Scan for the cell matching the given text and deliver its (X, Y) coordinate at center. 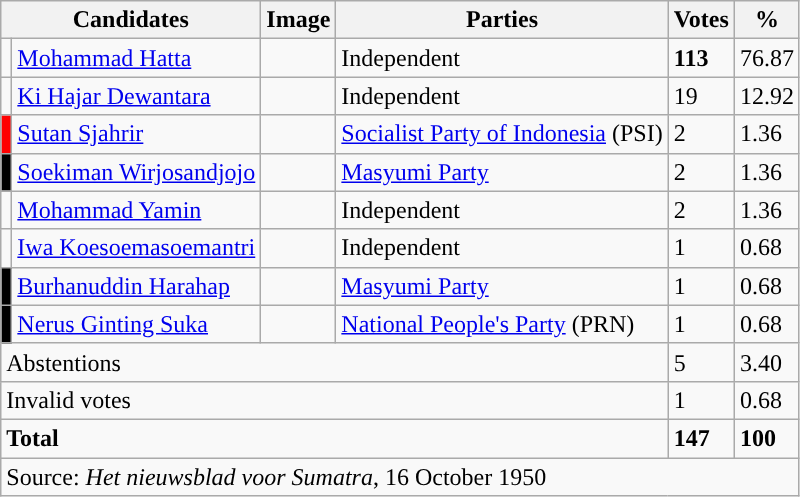
3.40 (766, 362)
Total (334, 438)
113 (701, 58)
5 (701, 362)
Abstentions (334, 362)
Source: Het nieuwsblad voor Sumatra, 16 October 1950 (400, 477)
Mohammad Yamin (136, 210)
Invalid votes (334, 400)
Nerus Ginting Suka (136, 324)
Iwa Koesoemasoemantri (136, 248)
Socialist Party of Indonesia (PSI) (502, 134)
12.92 (766, 96)
Soekiman Wirjosandjojo (136, 172)
Ki Hajar Dewantara (136, 96)
Burhanuddin Harahap (136, 286)
76.87 (766, 58)
National People's Party (PRN) (502, 324)
Votes (701, 20)
147 (701, 438)
Candidates (131, 20)
Sutan Sjahrir (136, 134)
Parties (502, 20)
Mohammad Hatta (136, 58)
% (766, 20)
19 (701, 96)
Image (298, 20)
100 (766, 438)
